For the text-containing cell, return its midpoint in [x, y] coordinate format. 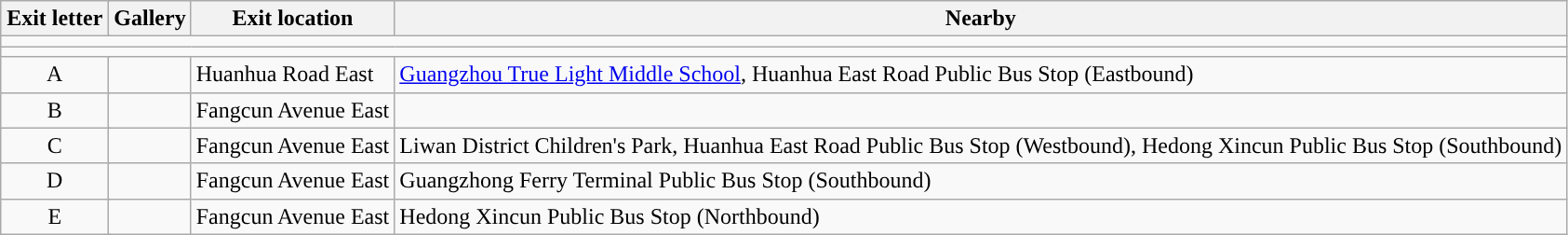
D [55, 181]
Guangzhou True Light Middle School, Huanhua East Road Public Bus Stop (Eastbound) [981, 75]
Guangzhong Ferry Terminal Public Bus Stop (Southbound) [981, 181]
A [55, 75]
Nearby [981, 19]
C [55, 145]
Liwan District Children's Park, Huanhua East Road Public Bus Stop (Westbound), Hedong Xincun Public Bus Stop (Southbound) [981, 145]
Exit location [292, 19]
Huanhua Road East [292, 75]
Exit letter [55, 19]
E [55, 216]
Gallery [150, 19]
Hedong Xincun Public Bus Stop (Northbound) [981, 216]
B [55, 110]
